For the text-containing cell, return its midpoint in (x, y) coordinate format. 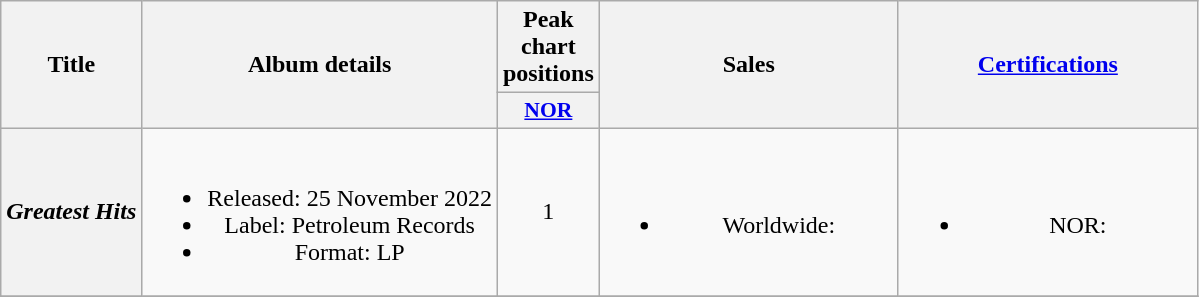
Album details (320, 65)
Certifications (1048, 65)
Worldwide: (748, 212)
Greatest Hits (72, 212)
Released: 25 November 2022Label: Petroleum RecordsFormat: LP (320, 212)
NOR (548, 111)
Title (72, 65)
NOR: (1048, 212)
1 (548, 212)
Peak chart positions (548, 47)
Sales (748, 65)
